Extract the [x, y] coordinate from the center of the cell holding the provided text.  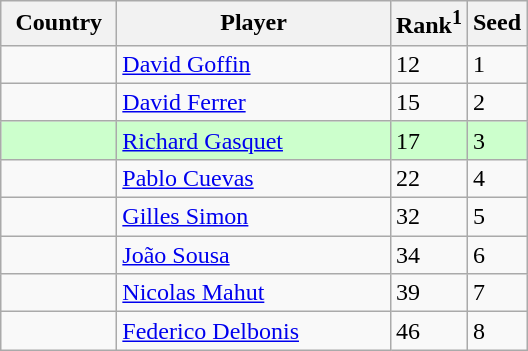
39 [428, 293]
46 [428, 331]
Richard Gasquet [254, 140]
Rank1 [428, 24]
22 [428, 178]
17 [428, 140]
Federico Delbonis [254, 331]
Nicolas Mahut [254, 293]
5 [496, 217]
4 [496, 178]
Player [254, 24]
34 [428, 255]
3 [496, 140]
15 [428, 102]
6 [496, 255]
2 [496, 102]
Country [59, 24]
12 [428, 64]
David Goffin [254, 64]
32 [428, 217]
David Ferrer [254, 102]
Seed [496, 24]
7 [496, 293]
Pablo Cuevas [254, 178]
1 [496, 64]
8 [496, 331]
Gilles Simon [254, 217]
João Sousa [254, 255]
